Find where the given text appears and provide that cell's center as (x, y) coordinate. 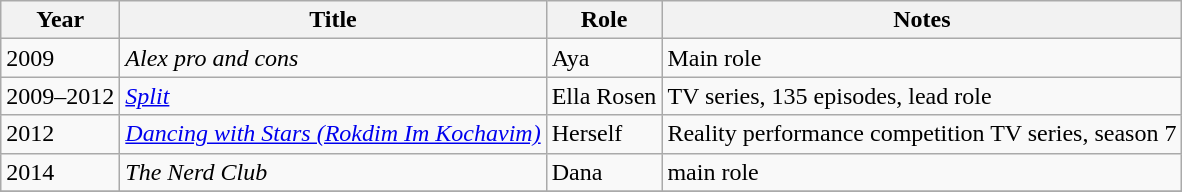
2009–2012 (60, 96)
Title (333, 20)
Alex pro and cons (333, 58)
Herself (604, 134)
TV series, 135 episodes, lead role (922, 96)
Reality performance competition TV series, season 7 (922, 134)
main role (922, 172)
Aya (604, 58)
The Nerd Club (333, 172)
Notes (922, 20)
Split (333, 96)
2009 (60, 58)
Dancing with Stars (Rokdim Im Kochavim) (333, 134)
Role (604, 20)
Ella Rosen (604, 96)
2014 (60, 172)
Main role (922, 58)
Dana (604, 172)
Year (60, 20)
2012 (60, 134)
